Search for the cell housing the specified text and yield its (X, Y) center coordinate. 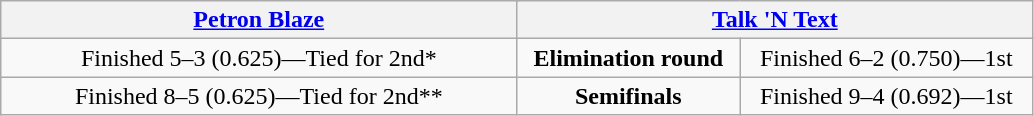
Finished 9–4 (0.692)—1st (886, 96)
Talk 'N Text (775, 20)
Finished 5–3 (0.625)—Tied for 2nd* (259, 58)
Finished 8–5 (0.625)—Tied for 2nd** (259, 96)
Finished 6–2 (0.750)—1st (886, 58)
Semifinals (628, 96)
Petron Blaze (259, 20)
Elimination round (628, 58)
